Identify which cell holds the provided text, then report its [x, y] central coordinate. 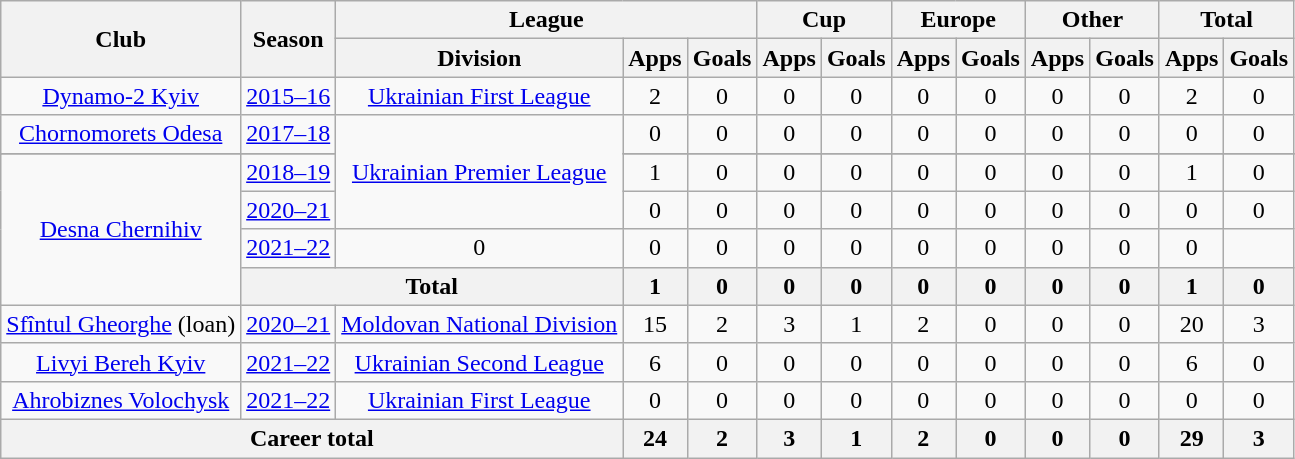
Career total [312, 438]
Other [1092, 20]
Ahrobiznes Volochysk [121, 400]
Ukrainian Premier League [480, 172]
2015–16 [288, 96]
Dynamo-2 Kyiv [121, 96]
24 [655, 438]
Cup [824, 20]
29 [1191, 438]
Club [121, 39]
Sfîntul Gheorghe (loan) [121, 324]
2018–19 [288, 172]
20 [1191, 324]
Moldovan National Division [480, 324]
Desna Chernihiv [121, 229]
Europe [958, 20]
League [546, 20]
2017–18 [288, 134]
Division [480, 58]
Livyi Bereh Kyiv [121, 362]
15 [655, 324]
Season [288, 39]
Chornomorets Odesa [121, 134]
Ukrainian Second League [480, 362]
